Search for the cell housing the specified text and yield its [X, Y] center coordinate. 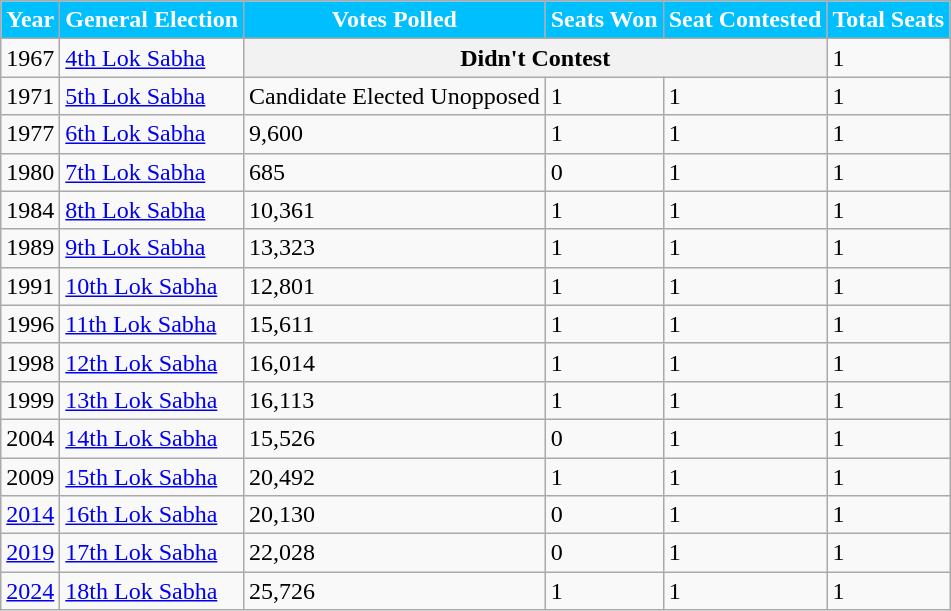
10,361 [395, 210]
6th Lok Sabha [152, 134]
13,323 [395, 248]
11th Lok Sabha [152, 324]
17th Lok Sabha [152, 553]
1971 [30, 96]
13th Lok Sabha [152, 400]
1967 [30, 58]
Total Seats [888, 20]
14th Lok Sabha [152, 438]
2024 [30, 591]
1991 [30, 286]
4th Lok Sabha [152, 58]
15th Lok Sabha [152, 477]
1984 [30, 210]
1977 [30, 134]
7th Lok Sabha [152, 172]
1996 [30, 324]
10th Lok Sabha [152, 286]
1980 [30, 172]
12th Lok Sabha [152, 362]
18th Lok Sabha [152, 591]
22,028 [395, 553]
20,130 [395, 515]
16,014 [395, 362]
5th Lok Sabha [152, 96]
Seat Contested [745, 20]
685 [395, 172]
1999 [30, 400]
15,526 [395, 438]
25,726 [395, 591]
12,801 [395, 286]
Candidate Elected Unopposed [395, 96]
Votes Polled [395, 20]
9,600 [395, 134]
General Election [152, 20]
2014 [30, 515]
16th Lok Sabha [152, 515]
Year [30, 20]
20,492 [395, 477]
2004 [30, 438]
15,611 [395, 324]
2009 [30, 477]
1989 [30, 248]
16,113 [395, 400]
9th Lok Sabha [152, 248]
Seats Won [604, 20]
Didn't Contest [536, 58]
2019 [30, 553]
8th Lok Sabha [152, 210]
1998 [30, 362]
